For the text-containing cell, return its midpoint in (x, y) coordinate format. 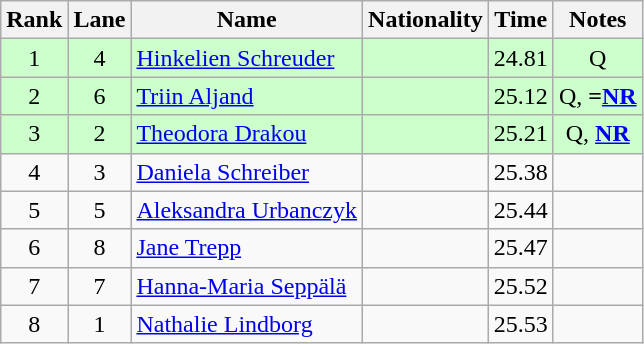
25.21 (520, 134)
Lane (100, 20)
25.47 (520, 248)
Hanna-Maria Seppälä (247, 286)
Rank (34, 20)
25.12 (520, 96)
Triin Aljand (247, 96)
25.52 (520, 286)
Hinkelien Schreuder (247, 58)
Nationality (426, 20)
Q, NR (598, 134)
25.44 (520, 210)
25.53 (520, 324)
25.38 (520, 172)
Jane Trepp (247, 248)
Nathalie Lindborg (247, 324)
24.81 (520, 58)
Q, =NR (598, 96)
Q (598, 58)
Theodora Drakou (247, 134)
Name (247, 20)
Notes (598, 20)
Time (520, 20)
Aleksandra Urbanczyk (247, 210)
Daniela Schreiber (247, 172)
